Pinpoint the cell where the given text exists, returning its (x, y) midpoint coordinate. 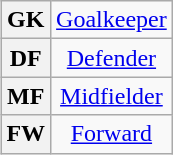
MF (26, 96)
GK (26, 20)
DF (26, 58)
Midfielder (112, 96)
Forward (112, 134)
Defender (112, 58)
Goalkeeper (112, 20)
FW (26, 134)
